Find where the given text appears and provide that cell's center as (X, Y) coordinate. 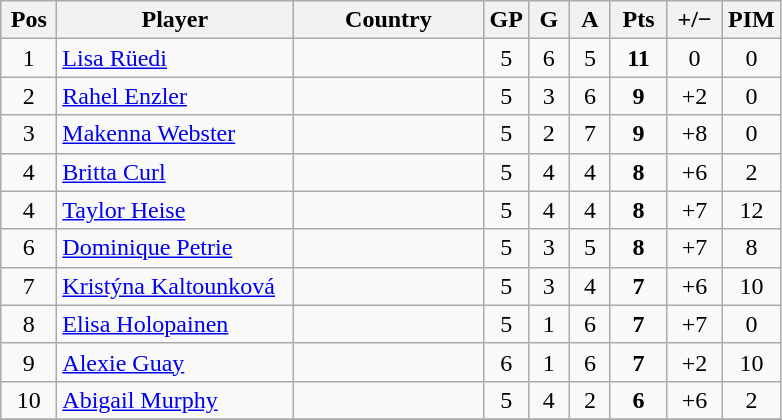
12 (752, 210)
Dominique Petrie (175, 248)
A (590, 20)
Taylor Heise (175, 210)
Rahel Enzler (175, 96)
Player (175, 20)
Alexie Guay (175, 362)
Pts (638, 20)
Pos (29, 20)
Kristýna Kaltounková (175, 286)
Elisa Holopainen (175, 324)
Abigail Murphy (175, 400)
+/− (695, 20)
PIM (752, 20)
G (548, 20)
Lisa Rüedi (175, 58)
GP (506, 20)
11 (638, 58)
Makenna Webster (175, 134)
+8 (695, 134)
Country (388, 20)
Britta Curl (175, 172)
